Return the [X, Y] coordinate for the center point of the cell that contains the specified text.  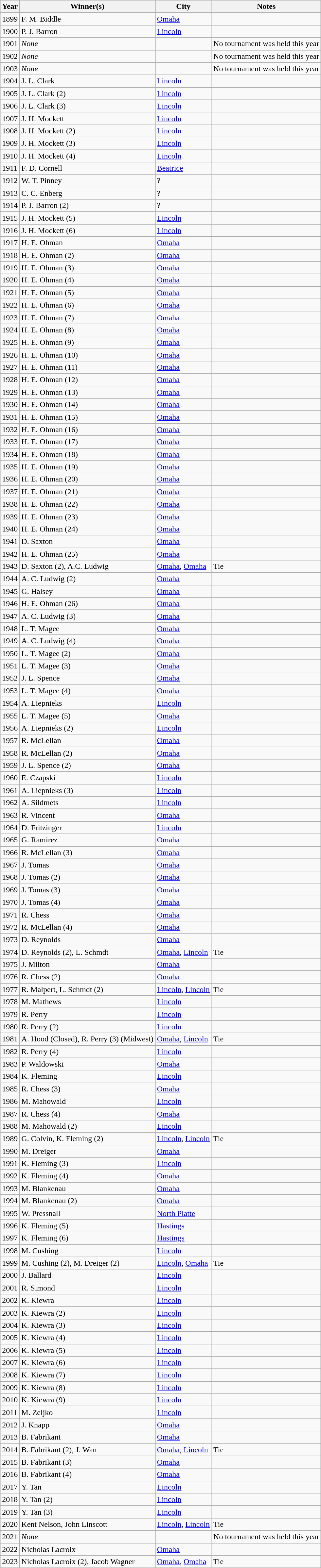
L. T. Magee (2) [87, 653]
W. T. Pinney [87, 181]
R. Chess (2) [87, 977]
1902 [10, 56]
1943 [10, 566]
Y. Tan (2) [87, 1499]
1923 [10, 317]
1947 [10, 616]
H. E. Ohman (6) [87, 305]
1965 [10, 840]
M. Mahowald [87, 1101]
1948 [10, 629]
H. E. Ohman (11) [87, 367]
1906 [10, 106]
H. E. Ohman (2) [87, 255]
W. Pressnall [87, 1213]
G. Ramirez [87, 840]
H. E. Ohman (25) [87, 554]
1995 [10, 1213]
1901 [10, 44]
1951 [10, 666]
F. M. Biddle [87, 19]
2005 [10, 1338]
1986 [10, 1101]
1937 [10, 492]
1981 [10, 1039]
J. Tomas [87, 865]
K. Kiewra [87, 1300]
P. J. Barron (2) [87, 206]
K. Fleming (3) [87, 1164]
1955 [10, 716]
1931 [10, 417]
2008 [10, 1375]
M. Mathews [87, 1002]
H. E. Ohman (23) [87, 516]
R. McLellan (3) [87, 852]
Nicholas Lacroix (2), Jacob Wagner [87, 1562]
1941 [10, 541]
1930 [10, 405]
1942 [10, 554]
K. Kiewra (2) [87, 1313]
1984 [10, 1076]
1963 [10, 815]
K. Kiewra (3) [87, 1325]
2001 [10, 1288]
A. Liepnieks (2) [87, 728]
R. McLellan [87, 740]
D. Reynolds [87, 939]
G. Colvin, K. Fleming (2) [87, 1138]
H. E. Ohman [87, 243]
H. E. Ohman (21) [87, 492]
1971 [10, 915]
J. H. Mockett (2) [87, 131]
M. Cushing [87, 1251]
J. H. Mockett (6) [87, 230]
1979 [10, 1014]
H. E. Ohman (14) [87, 405]
2017 [10, 1487]
1952 [10, 678]
1900 [10, 31]
M. Blankenau (2) [87, 1201]
F. D. Cornell [87, 168]
J. L. Spence (2) [87, 766]
Beatrice [183, 168]
H. E. Ohman (15) [87, 417]
A. C. Ludwig (2) [87, 579]
2012 [10, 1425]
1954 [10, 703]
1939 [10, 516]
1990 [10, 1151]
1950 [10, 653]
2019 [10, 1512]
A. Liepnieks (3) [87, 790]
Notes [266, 7]
R. Chess (4) [87, 1114]
L. T. Magee (3) [87, 666]
P. Waldowski [87, 1064]
1899 [10, 19]
H. E. Ohman (7) [87, 317]
1956 [10, 728]
1969 [10, 890]
1994 [10, 1201]
M. Dreiger [87, 1151]
1907 [10, 118]
1999 [10, 1263]
1970 [10, 902]
1905 [10, 93]
1997 [10, 1238]
B. Fabrikant (3) [87, 1462]
1962 [10, 803]
1998 [10, 1251]
2016 [10, 1475]
1908 [10, 131]
R. Chess [87, 915]
A. C. Ludwig (3) [87, 616]
1978 [10, 1002]
1918 [10, 255]
1922 [10, 305]
H. E. Ohman (10) [87, 355]
1903 [10, 69]
J. H. Mockett (5) [87, 218]
J. L. Spence [87, 678]
M. Zeljko [87, 1412]
L. T. Magee (5) [87, 716]
2022 [10, 1549]
K. Kiewra (6) [87, 1363]
1967 [10, 865]
B. Fabrikant [87, 1437]
1959 [10, 766]
2000 [10, 1275]
E. Czapski [87, 778]
1929 [10, 392]
Year [10, 7]
1940 [10, 529]
H. E. Ohman (5) [87, 293]
H. E. Ohman (18) [87, 454]
K. Fleming (6) [87, 1238]
R. Perry (4) [87, 1052]
1927 [10, 367]
K. Kiewra (8) [87, 1388]
1932 [10, 430]
1933 [10, 442]
R. Perry (2) [87, 1027]
1916 [10, 230]
H. E. Ohman (4) [87, 280]
1972 [10, 927]
1975 [10, 965]
K. Fleming (4) [87, 1176]
J. H. Mockett (3) [87, 143]
1957 [10, 740]
1966 [10, 852]
1914 [10, 206]
M. Blankenau [87, 1189]
1973 [10, 939]
H. E. Ohman (3) [87, 268]
J. L. Clark (3) [87, 106]
1983 [10, 1064]
North Platte [183, 1213]
R. Chess (3) [87, 1089]
2011 [10, 1412]
H. E. Ohman (17) [87, 442]
J. Milton [87, 965]
J. H. Mockett (4) [87, 156]
2013 [10, 1437]
1924 [10, 330]
B. Fabrikant (2), J. Wan [87, 1450]
R. Vincent [87, 815]
1910 [10, 156]
H. E. Ohman (9) [87, 342]
D. Reynolds (2), L. Schmdt [87, 952]
H. E. Ohman (20) [87, 479]
2021 [10, 1537]
2006 [10, 1350]
M. Cushing (2), M. Dreiger (2) [87, 1263]
R. Perry [87, 1014]
1909 [10, 143]
C. C. Enberg [87, 193]
H. E. Ohman (16) [87, 430]
1917 [10, 243]
B. Fabrikant (4) [87, 1475]
2003 [10, 1313]
Y. Tan [87, 1487]
A. Sildmets [87, 803]
J. Knapp [87, 1425]
2004 [10, 1325]
1988 [10, 1126]
R. McLellan (2) [87, 753]
D. Saxton [87, 541]
2015 [10, 1462]
2020 [10, 1524]
1911 [10, 168]
1938 [10, 504]
1919 [10, 268]
2007 [10, 1363]
1944 [10, 579]
1926 [10, 355]
2010 [10, 1400]
1920 [10, 280]
1977 [10, 989]
1987 [10, 1114]
P. J. Barron [87, 31]
A. Liepnieks [87, 703]
1982 [10, 1052]
H. E. Ohman (24) [87, 529]
1934 [10, 454]
K. Kiewra (9) [87, 1400]
D. Fritzinger [87, 828]
Y. Tan (3) [87, 1512]
H. E. Ohman (13) [87, 392]
R. Malpert, L. Schmdt (2) [87, 989]
D. Saxton (2), A.C. Ludwig [87, 566]
1953 [10, 691]
H. E. Ohman (19) [87, 467]
1913 [10, 193]
1989 [10, 1138]
2018 [10, 1499]
J. Tomas (2) [87, 877]
1993 [10, 1189]
R. Simond [87, 1288]
G. Halsey [87, 591]
1935 [10, 467]
2023 [10, 1562]
1936 [10, 479]
1958 [10, 753]
A. Hood (Closed), R. Perry (3) (Midwest) [87, 1039]
Lincoln, Omaha [183, 1263]
J. H. Mockett [87, 118]
J. Tomas (3) [87, 890]
1964 [10, 828]
1912 [10, 181]
K. Kiewra (5) [87, 1350]
1992 [10, 1176]
1974 [10, 952]
J. L. Clark [87, 81]
Nicholas Lacroix [87, 1549]
H. E. Ohman (26) [87, 604]
1925 [10, 342]
City [183, 7]
1985 [10, 1089]
1968 [10, 877]
1945 [10, 591]
Kent Nelson, John Linscott [87, 1524]
M. Mahowald (2) [87, 1126]
1915 [10, 218]
H. E. Ohman (12) [87, 380]
1991 [10, 1164]
1980 [10, 1027]
1976 [10, 977]
J. Tomas (4) [87, 902]
2009 [10, 1388]
A. C. Ludwig (4) [87, 641]
K. Fleming (5) [87, 1226]
1961 [10, 790]
2014 [10, 1450]
H. E. Ohman (22) [87, 504]
1904 [10, 81]
1921 [10, 293]
J. Ballard [87, 1275]
1949 [10, 641]
R. McLellan (4) [87, 927]
K. Kiewra (7) [87, 1375]
2002 [10, 1300]
H. E. Ohman (8) [87, 330]
L. T. Magee [87, 629]
K. Kiewra (4) [87, 1338]
1996 [10, 1226]
Winner(s) [87, 7]
L. T. Magee (4) [87, 691]
1946 [10, 604]
1960 [10, 778]
K. Fleming [87, 1076]
J. L. Clark (2) [87, 93]
1928 [10, 380]
